Identify which cell holds the provided text, then report its [X, Y] central coordinate. 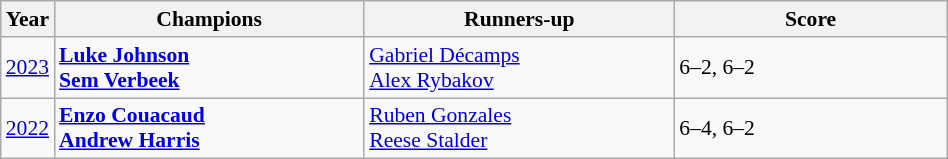
Champions [209, 19]
2023 [28, 68]
Gabriel Décamps Alex Rybakov [519, 68]
Year [28, 19]
Enzo Couacaud Andrew Harris [209, 128]
6–4, 6–2 [810, 128]
6–2, 6–2 [810, 68]
Score [810, 19]
Ruben Gonzales Reese Stalder [519, 128]
Luke Johnson Sem Verbeek [209, 68]
Runners-up [519, 19]
2022 [28, 128]
